Extract the [x, y] coordinate from the center of the cell holding the provided text.  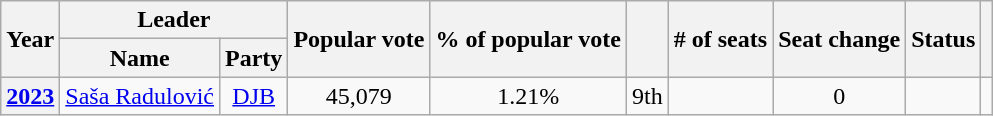
0 [840, 96]
Leader [174, 20]
Party [254, 58]
Name [140, 58]
Year [30, 39]
2023 [30, 96]
Popular vote [359, 39]
Saša Radulović [140, 96]
DJB [254, 96]
Status [944, 39]
45,079 [359, 96]
Seat change [840, 39]
% of popular vote [528, 39]
1.21% [528, 96]
# of seats [720, 39]
9th [647, 96]
